Output the (X, Y) coordinate of the center of the cell containing the given text.  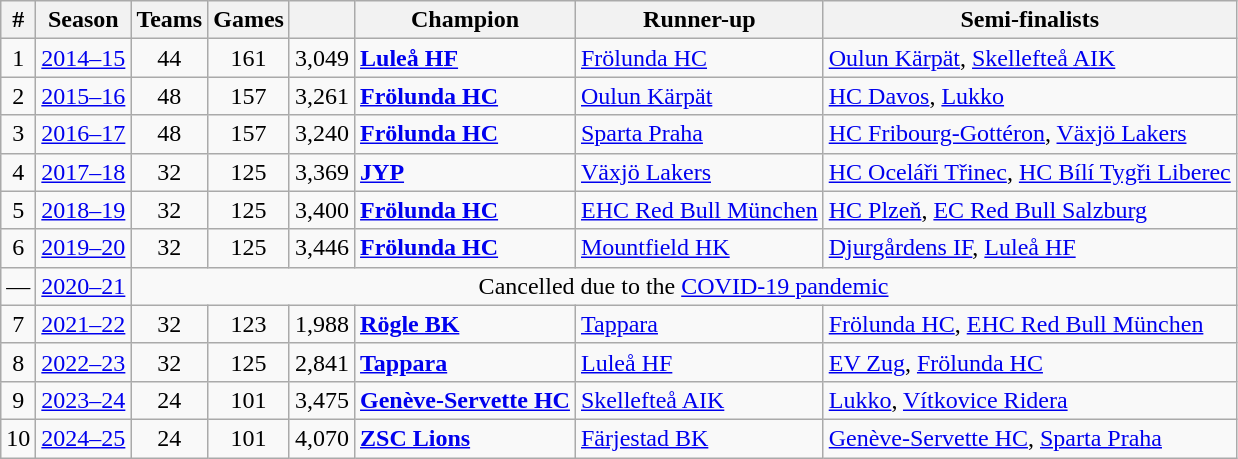
3,240 (322, 134)
Runner-up (699, 20)
6 (18, 248)
2016–17 (84, 134)
Växjö Lakers (699, 172)
8 (18, 362)
Semi-finalists (1030, 20)
2021–22 (84, 324)
2024–25 (84, 438)
ZSC Lions (466, 438)
Frölunda HC, EHC Red Bull München (1030, 324)
Sparta Praha (699, 134)
Teams (170, 20)
2 (18, 96)
Oulun Kärpät (699, 96)
3 (18, 134)
3,049 (322, 58)
161 (249, 58)
HC Plzeň, EC Red Bull Salzburg (1030, 210)
2018–19 (84, 210)
2,841 (322, 362)
2023–24 (84, 400)
123 (249, 324)
2015–16 (84, 96)
2019–20 (84, 248)
1,988 (322, 324)
2017–18 (84, 172)
3,475 (322, 400)
Färjestad BK (699, 438)
Djurgårdens IF, Luleå HF (1030, 248)
# (18, 20)
Lukko, Vítkovice Ridera (1030, 400)
HC Davos, Lukko (1030, 96)
9 (18, 400)
EV Zug, Frölunda HC (1030, 362)
Season (84, 20)
Rögle BK (466, 324)
44 (170, 58)
10 (18, 438)
3,400 (322, 210)
Skellefteå AIK (699, 400)
Genève-Servette HC (466, 400)
4 (18, 172)
7 (18, 324)
Genève-Servette HC, Sparta Praha (1030, 438)
JYP (466, 172)
Oulun Kärpät, Skellefteå AIK (1030, 58)
2014–15 (84, 58)
5 (18, 210)
3,369 (322, 172)
HC Oceláři Třinec, HC Bílí Tygři Liberec (1030, 172)
1 (18, 58)
2022–23 (84, 362)
Games (249, 20)
Mountfield HK (699, 248)
EHC Red Bull München (699, 210)
3,261 (322, 96)
4,070 (322, 438)
Champion (466, 20)
2020–21 (84, 286)
3,446 (322, 248)
HC Fribourg-Gottéron, Växjö Lakers (1030, 134)
— (18, 286)
Cancelled due to the COVID-19 pandemic (684, 286)
